Determine the [X, Y] coordinate at the center of the cell enclosing the given text.  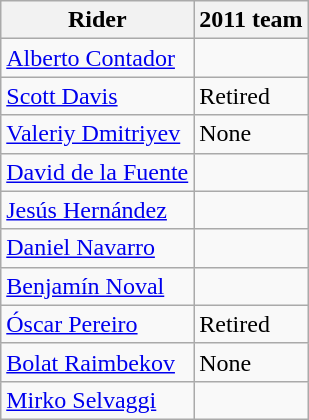
Jesús Hernández [98, 210]
Bolat Raimbekov [98, 362]
Óscar Pereiro [98, 324]
Valeriy Dmitriyev [98, 134]
Rider [98, 20]
Mirko Selvaggi [98, 400]
Daniel Navarro [98, 248]
Alberto Contador [98, 58]
2011 team [251, 20]
Scott Davis [98, 96]
Benjamín Noval [98, 286]
David de la Fuente [98, 172]
